Pinpoint the cell where the given text exists, returning its [X, Y] midpoint coordinate. 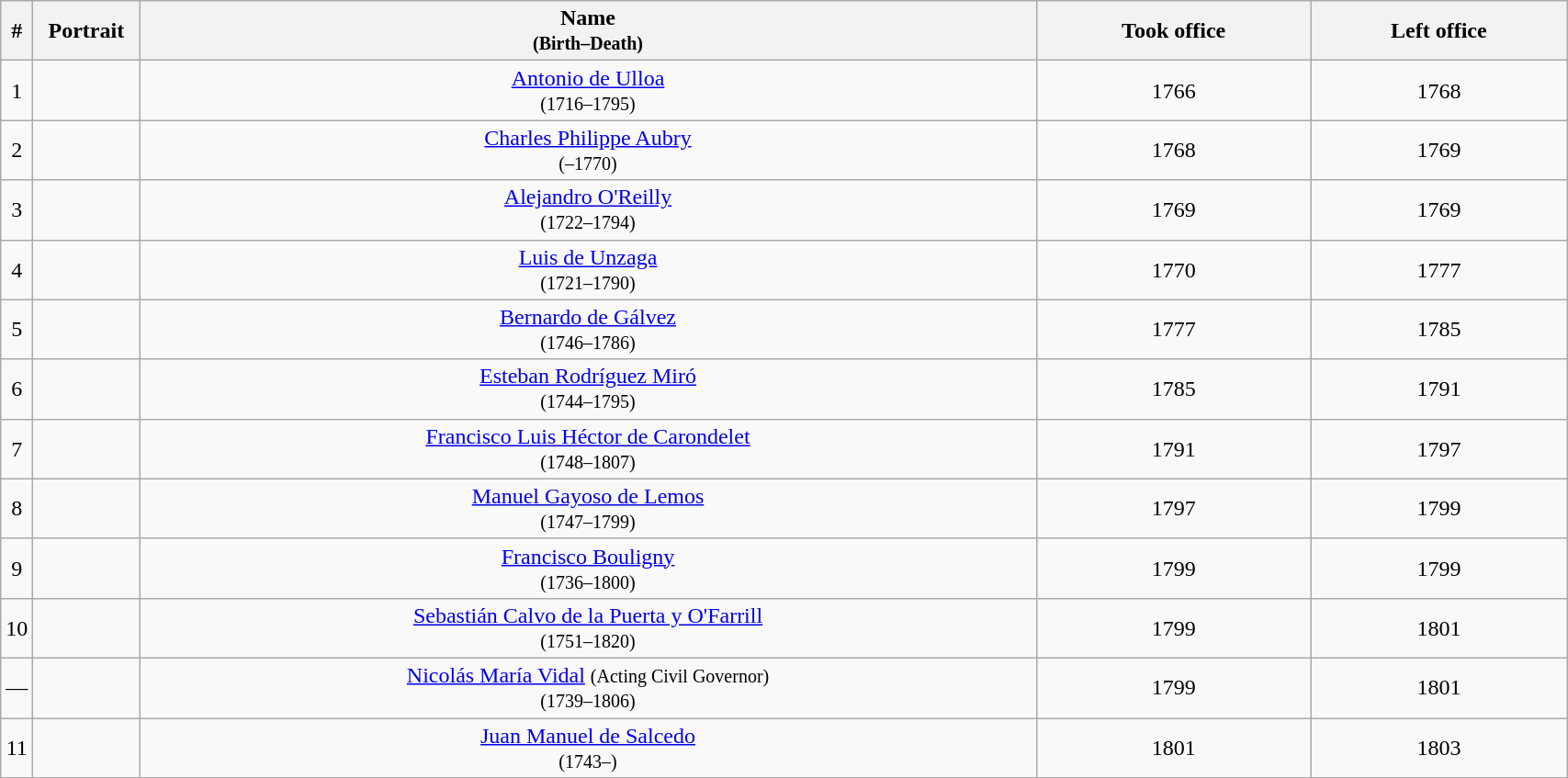
7 [17, 448]
6 [17, 389]
# [17, 31]
5 [17, 329]
Sebastián Calvo de la Puerta y O'Farrill(1751–1820) [588, 628]
1 [17, 90]
Esteban Rodríguez Miró(1744–1795) [588, 389]
1770 [1174, 270]
Francisco Luis Héctor de Carondelet(1748–1807) [588, 448]
2 [17, 151]
4 [17, 270]
10 [17, 628]
11 [17, 748]
Charles Philippe Aubry(–1770) [588, 151]
Francisco Bouligny(1736–1800) [588, 568]
Antonio de Ulloa(1716–1795) [588, 90]
Juan Manuel de Salcedo(1743–) [588, 748]
3 [17, 209]
9 [17, 568]
Nicolás María Vidal (Acting Civil Governor)(1739–1806) [588, 687]
8 [17, 509]
Alejandro O'Reilly(1722–1794) [588, 209]
1803 [1438, 748]
Portrait [86, 31]
— [17, 687]
1766 [1174, 90]
Bernardo de Gálvez(1746–1786) [588, 329]
Name(Birth–Death) [588, 31]
Manuel Gayoso de Lemos(1747–1799) [588, 509]
Took office [1174, 31]
Luis de Unzaga(1721–1790) [588, 270]
Left office [1438, 31]
